From the cell containing the given text, extract its center point as (x, y) coordinate. 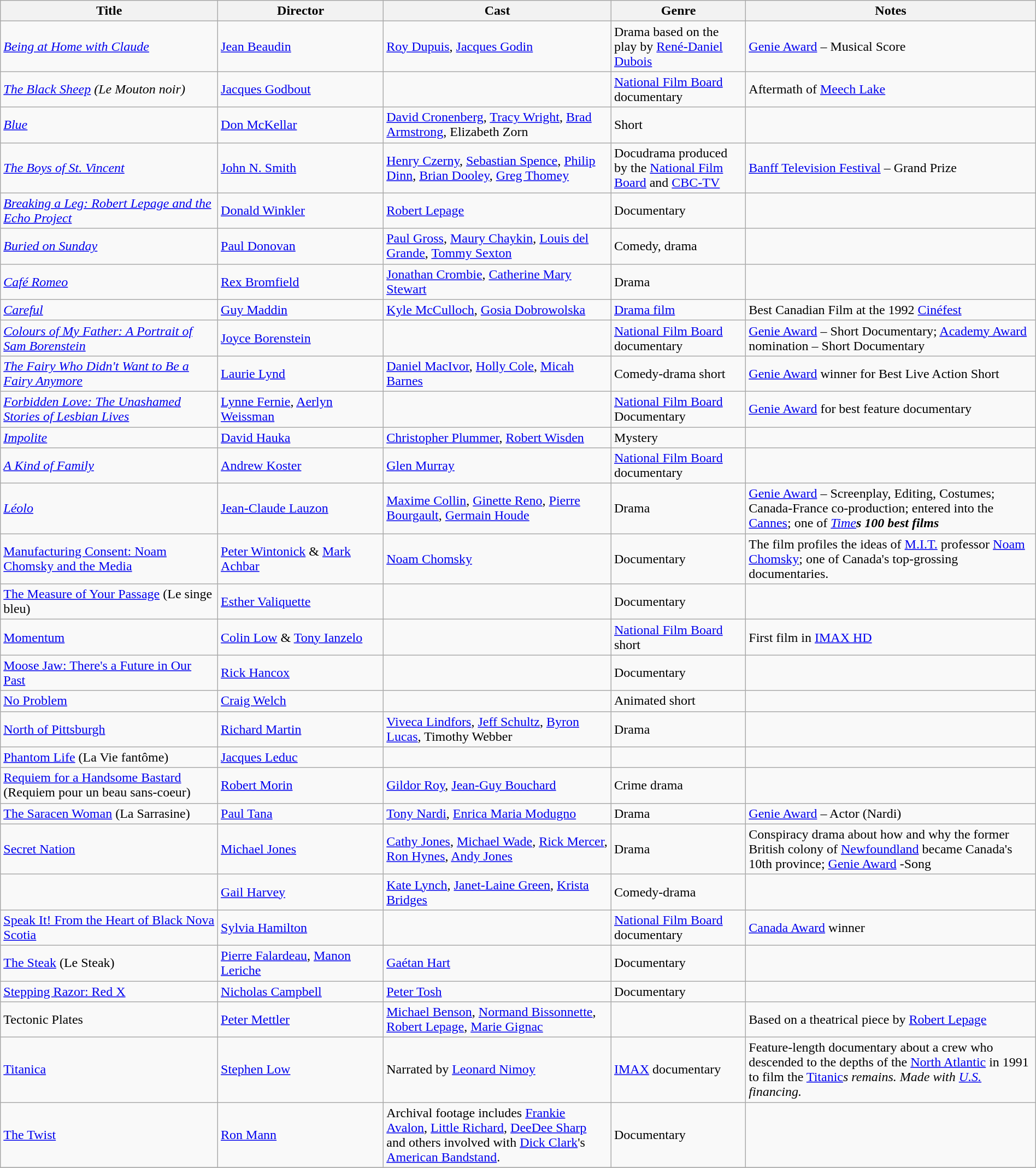
Drama based on the play by René-Daniel Dubois (678, 46)
A Kind of Family (109, 465)
Short (678, 125)
The film profiles the ideas of M.I.T. professor Noam Chomsky; one of Canada's top-grossing documentaries. (891, 559)
Lynne Fernie, Aerlyn Weissman (301, 409)
Sylvia Hamilton (301, 928)
Archival footage includes Frankie Avalon, Little Richard, DeeDee Sharp and others involved with Dick Clark's American Bandstand. (497, 1135)
The Fairy Who Didn't Want to Be a Fairy Anymore (109, 374)
Michael Benson, Normand Bissonnette, Robert Lepage, Marie Gignac (497, 1019)
Genie Award winner for Best Live Action Short (891, 374)
The Measure of Your Passage (Le singe bleu) (109, 602)
First film in IMAX HD (891, 637)
Breaking a Leg: Robert Lepage and the Echo Project (109, 211)
The Saracen Woman (La Sarrasine) (109, 813)
Jacques Godbout (301, 90)
Conspiracy drama about how and why the former British colony of Newfoundland became Canada's 10th province; Genie Award -Song (891, 849)
Phantom Life (La Vie fantôme) (109, 757)
Tony Nardi, Enrica Maria Modugno (497, 813)
Maxime Collin, Ginette Reno, Pierre Bourgault, Germain Houde (497, 509)
Manufacturing Consent: Noam Chomsky and the Media (109, 559)
Genie Award – Actor (Nardi) (891, 813)
Jean-Claude Lauzon (301, 509)
Blue (109, 125)
Titanica (109, 1070)
Gail Harvey (301, 892)
Notes (891, 11)
Impolite (109, 438)
Henry Czerny, Sebastian Spence, Philip Dinn, Brian Dooley, Greg Thomey (497, 168)
The Boys of St. Vincent (109, 168)
Nicholas Campbell (301, 992)
John N. Smith (301, 168)
Narrated by Leonard Nimoy (497, 1070)
Kate Lynch, Janet-Laine Green, Krista Bridges (497, 892)
Banff Television Festival – Grand Prize (891, 168)
Robert Lepage (497, 211)
National Film Board short (678, 637)
Colours of My Father: A Portrait of Sam Borenstein (109, 338)
Canada Award winner (891, 928)
Don McKellar (301, 125)
Title (109, 11)
Stephen Low (301, 1070)
Colin Low & Tony Ianzelo (301, 637)
Secret Nation (109, 849)
Michael Jones (301, 849)
Cast (497, 11)
Aftermath of Meech Lake (891, 90)
Genie Award – Musical Score (891, 46)
Requiem for a Handsome Bastard (Requiem pour un beau sans-coeur) (109, 786)
Esther Valiquette (301, 602)
Rick Hancox (301, 673)
Comedy-drama short (678, 374)
Paul Donovan (301, 246)
Cathy Jones, Michael Wade, Rick Mercer, Ron Hynes, Andy Jones (497, 849)
Buried on Sunday (109, 246)
Peter Mettler (301, 1019)
The Steak (Le Steak) (109, 963)
Viveca Lindfors, Jeff Schultz, Byron Lucas, Timothy Webber (497, 729)
Animated short (678, 701)
Peter Tosh (497, 992)
Comedy-drama (678, 892)
Kyle McCulloch, Gosia Dobrowolska (497, 310)
Rex Bromfield (301, 282)
Moose Jaw: There's a Future in Our Past (109, 673)
No Problem (109, 701)
Tectonic Plates (109, 1019)
Gaétan Hart (497, 963)
Roy Dupuis, Jacques Godin (497, 46)
Craig Welch (301, 701)
Speak It! From the Heart of Black Nova Scotia (109, 928)
Genie Award – Short Documentary; Academy Award nomination – Short Documentary (891, 338)
Stepping Razor: Red X (109, 992)
Careful (109, 310)
Jonathan Crombie, Catherine Mary Stewart (497, 282)
Based on a theatrical piece by Robert Lepage (891, 1019)
The Black Sheep (Le Mouton noir) (109, 90)
Laurie Lynd (301, 374)
Comedy, drama (678, 246)
Daniel MacIvor, Holly Cole, Micah Barnes (497, 374)
Momentum (109, 637)
Noam Chomsky (497, 559)
Joyce Borenstein (301, 338)
David Cronenberg, Tracy Wright, Brad Armstrong, Elizabeth Zorn (497, 125)
Gildor Roy, Jean-Guy Bouchard (497, 786)
Mystery (678, 438)
Genre (678, 11)
Jacques Leduc (301, 757)
Drama film (678, 310)
Glen Murray (497, 465)
Crime drama (678, 786)
Robert Morin (301, 786)
Forbidden Love: The Unashamed Stories of Lesbian Lives (109, 409)
Paul Tana (301, 813)
Guy Maddin (301, 310)
Best Canadian Film at the 1992 Cinéfest (891, 310)
Genie Award – Screenplay, Editing, Costumes; Canada-France co-production; entered into the Cannes; one of Times 100 best films (891, 509)
Being at Home with Claude (109, 46)
Christopher Plummer, Robert Wisden (497, 438)
David Hauka (301, 438)
Director (301, 11)
Paul Gross, Maury Chaykin, Louis del Grande, Tommy Sexton (497, 246)
Andrew Koster (301, 465)
Donald Winkler (301, 211)
Pierre Falardeau, Manon Leriche (301, 963)
Ron Mann (301, 1135)
Peter Wintonick & Mark Achbar (301, 559)
Léolo (109, 509)
Café Romeo (109, 282)
Jean Beaudin (301, 46)
Docudrama produced by the National Film Board and CBC-TV (678, 168)
Genie Award for best feature documentary (891, 409)
IMAX documentary (678, 1070)
North of Pittsburgh (109, 729)
The Twist (109, 1135)
Richard Martin (301, 729)
National Film Board Documentary (678, 409)
